Return [x, y] of the center of cell containing provided text 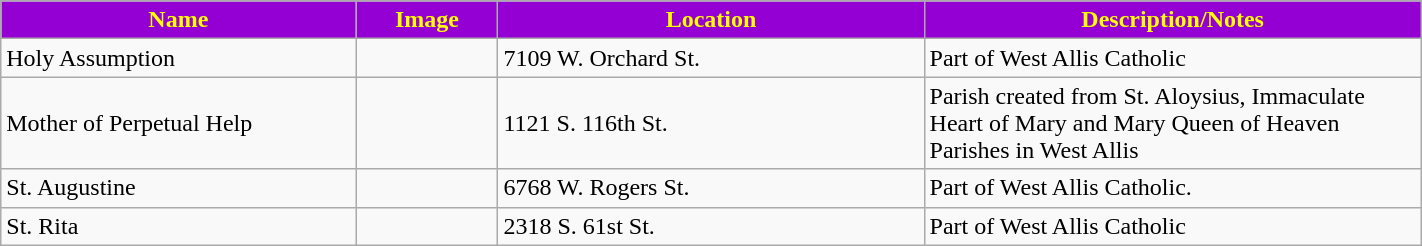
Mother of Perpetual Help [178, 123]
Location [711, 20]
Holy Assumption [178, 58]
St. Rita [178, 226]
6768 W. Rogers St. [711, 188]
Image [427, 20]
7109 W. Orchard St. [711, 58]
St. Augustine [178, 188]
Parish created from St. Aloysius, Immaculate Heart of Mary and Mary Queen of Heaven Parishes in West Allis [1172, 123]
2318 S. 61st St. [711, 226]
Part of West Allis Catholic. [1172, 188]
Description/Notes [1172, 20]
1121 S. 116th St. [711, 123]
Name [178, 20]
